Provide the (X, Y) coordinate of the cell's center where the given text is located.  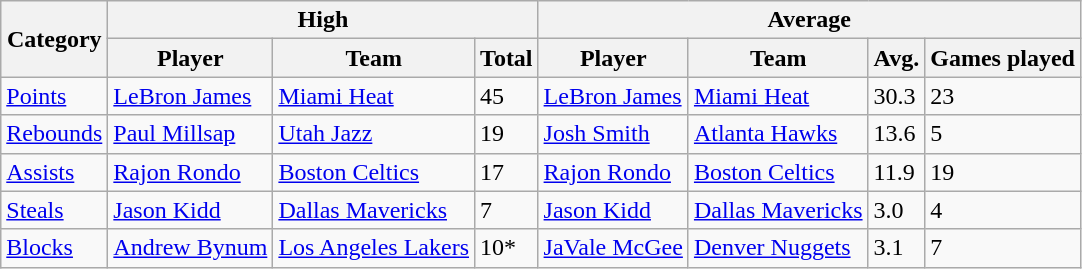
Avg. (896, 58)
Los Angeles Lakers (374, 248)
45 (507, 96)
Atlanta Hawks (778, 134)
JaVale McGee (613, 248)
Games played (1003, 58)
5 (1003, 134)
Blocks (54, 248)
Rebounds (54, 134)
Andrew Bynum (190, 248)
Denver Nuggets (778, 248)
Assists (54, 172)
Category (54, 39)
3.1 (896, 248)
Steals (54, 210)
23 (1003, 96)
17 (507, 172)
Total (507, 58)
13.6 (896, 134)
Paul Millsap (190, 134)
11.9 (896, 172)
High (323, 20)
Points (54, 96)
Utah Jazz (374, 134)
Josh Smith (613, 134)
10* (507, 248)
30.3 (896, 96)
4 (1003, 210)
Average (809, 20)
3.0 (896, 210)
